Extract the [X, Y] coordinate from the center of the cell holding the provided text.  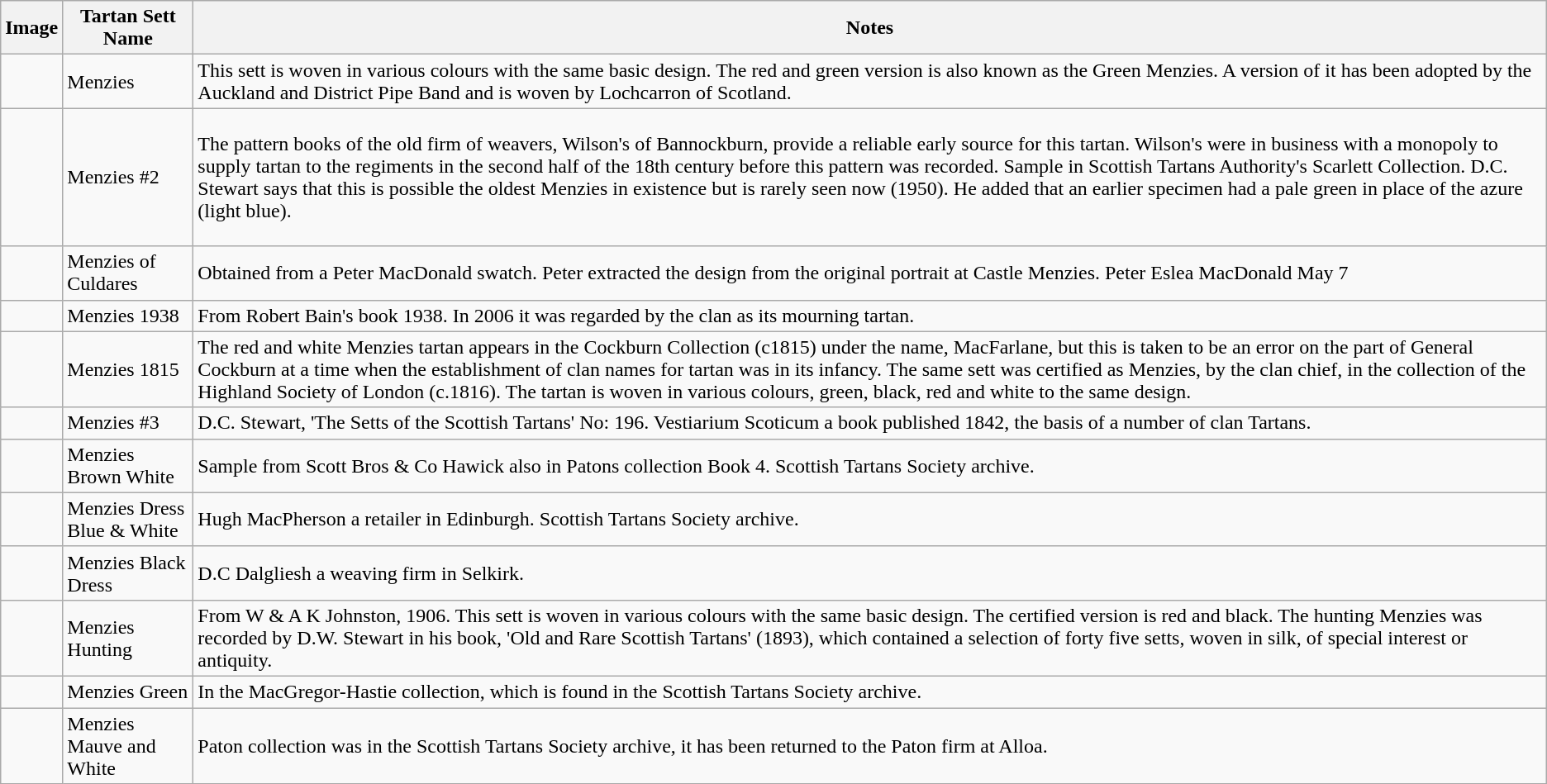
Tartan Sett Name [128, 28]
Hugh MacPherson a retailer in Edinburgh. Scottish Tartans Society archive. [869, 519]
Menzies Dress Blue & White [128, 519]
Menzies Hunting [128, 638]
Paton collection was in the Scottish Tartans Society archive, it has been returned to the Paton firm at Alloa. [869, 745]
Obtained from a Peter MacDonald swatch. Peter extracted the design from the original portrait at Castle Menzies. Peter Eslea MacDonald May 7 [869, 273]
Menzies #3 [128, 423]
Menzies Brown White [128, 466]
Menzies 1815 [128, 369]
Sample from Scott Bros & Co Hawick also in Patons collection Book 4. Scottish Tartans Society archive. [869, 466]
Menzies Mauve and White [128, 745]
Menzies Black Dress [128, 573]
D.C Dalgliesh a weaving firm in Selkirk. [869, 573]
Menzies #2 [128, 177]
From Robert Bain's book 1938. In 2006 it was regarded by the clan as its mourning tartan. [869, 316]
In the MacGregor-Hastie collection, which is found in the Scottish Tartans Society archive. [869, 691]
D.C. Stewart, 'The Setts of the Scottish Tartans' No: 196. Vestiarium Scoticum a book published 1842, the basis of a number of clan Tartans. [869, 423]
Menzies Green [128, 691]
Menzies of Culdares [128, 273]
Menzies 1938 [128, 316]
Menzies [128, 81]
Notes [869, 28]
Image [31, 28]
